Return [x, y] of the center of cell containing provided text 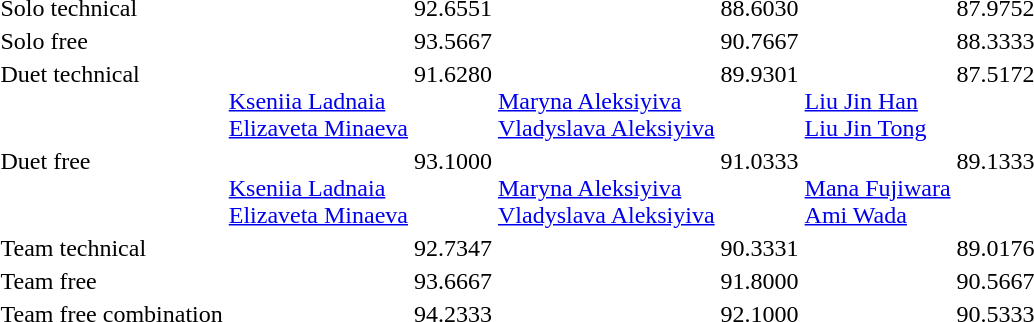
91.6280 [452, 101]
90.3331 [760, 248]
93.1000 [452, 188]
93.6667 [452, 281]
Liu Jin HanLiu Jin Tong [878, 101]
89.9301 [760, 101]
91.0333 [760, 188]
90.7667 [760, 41]
93.5667 [452, 41]
Mana FujiwaraAmi Wada [878, 188]
91.8000 [760, 281]
92.7347 [452, 248]
